Extract the [X, Y] coordinate from the center of the cell holding the provided text.  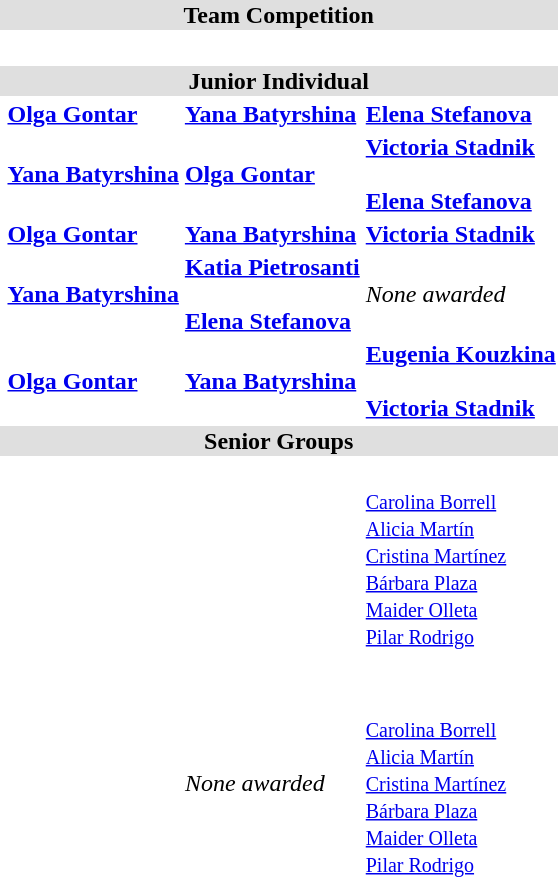
Carolina BorrellAlicia MartínCristina MartínezBárbara PlazaMaider OlletaPilar Rodrigo [460, 555]
Victoria Stadnik [460, 234]
None awarded [460, 294]
Eugenia KouzkinaVictoria Stadnik [460, 381]
Senior Groups [278, 441]
Junior Individual [278, 81]
Team Competition [278, 15]
Victoria StadnikElena Stefanova [460, 174]
Katia PietrosantiElena Stefanova [272, 294]
Elena Stefanova [460, 114]
